Capture the cell that displays the provided text and extract its (X, Y) central coordinate. 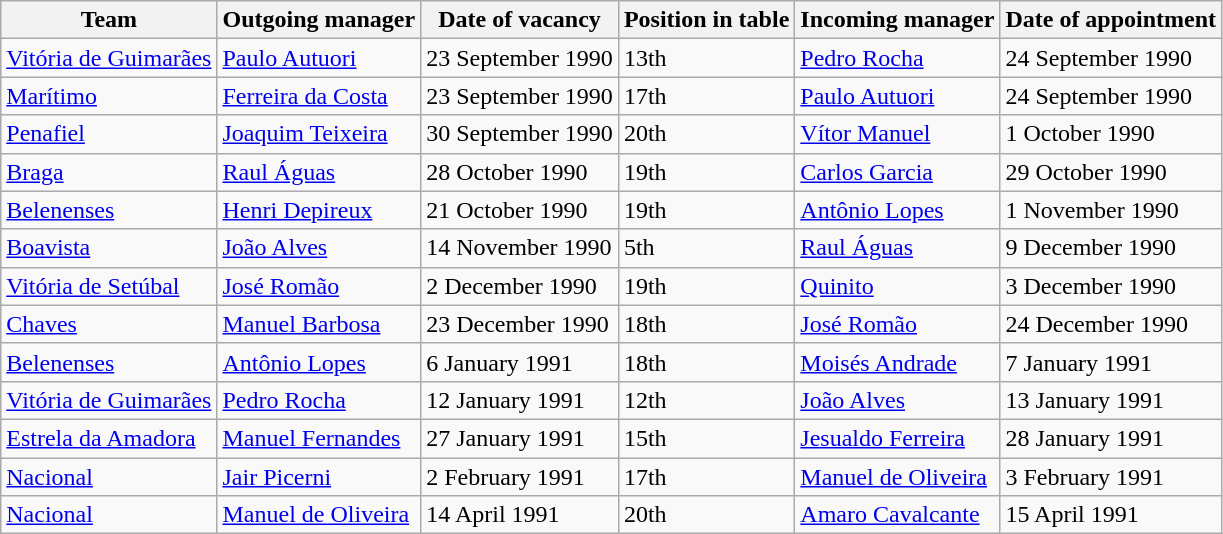
5th (706, 248)
Outgoing manager (319, 20)
30 September 1990 (520, 134)
7 January 1991 (1111, 362)
Henri Depireux (319, 210)
Jesualdo Ferreira (898, 438)
3 December 1990 (1111, 286)
6 January 1991 (520, 362)
14 November 1990 (520, 248)
Vitória de Setúbal (109, 286)
Joaquim Teixeira (319, 134)
28 October 1990 (520, 172)
15th (706, 438)
27 January 1991 (520, 438)
15 April 1991 (1111, 515)
Incoming manager (898, 20)
13th (706, 58)
9 December 1990 (1111, 248)
Boavista (109, 248)
12 January 1991 (520, 400)
1 October 1990 (1111, 134)
23 December 1990 (520, 324)
Team (109, 20)
Chaves (109, 324)
28 January 1991 (1111, 438)
3 February 1991 (1111, 477)
21 October 1990 (520, 210)
Moisés Andrade (898, 362)
29 October 1990 (1111, 172)
Amaro Cavalcante (898, 515)
1 November 1990 (1111, 210)
14 April 1991 (520, 515)
Penafiel (109, 134)
Manuel Barbosa (319, 324)
Vítor Manuel (898, 134)
13 January 1991 (1111, 400)
2 December 1990 (520, 286)
Estrela da Amadora (109, 438)
24 December 1990 (1111, 324)
Jair Picerni (319, 477)
Braga (109, 172)
2 February 1991 (520, 477)
Quinito (898, 286)
Ferreira da Costa (319, 96)
Date of appointment (1111, 20)
Manuel Fernandes (319, 438)
Date of vacancy (520, 20)
Marítimo (109, 96)
Position in table (706, 20)
Carlos Garcia (898, 172)
12th (706, 400)
